Provide the [X, Y] coordinate of the cell's center where the given text is located.  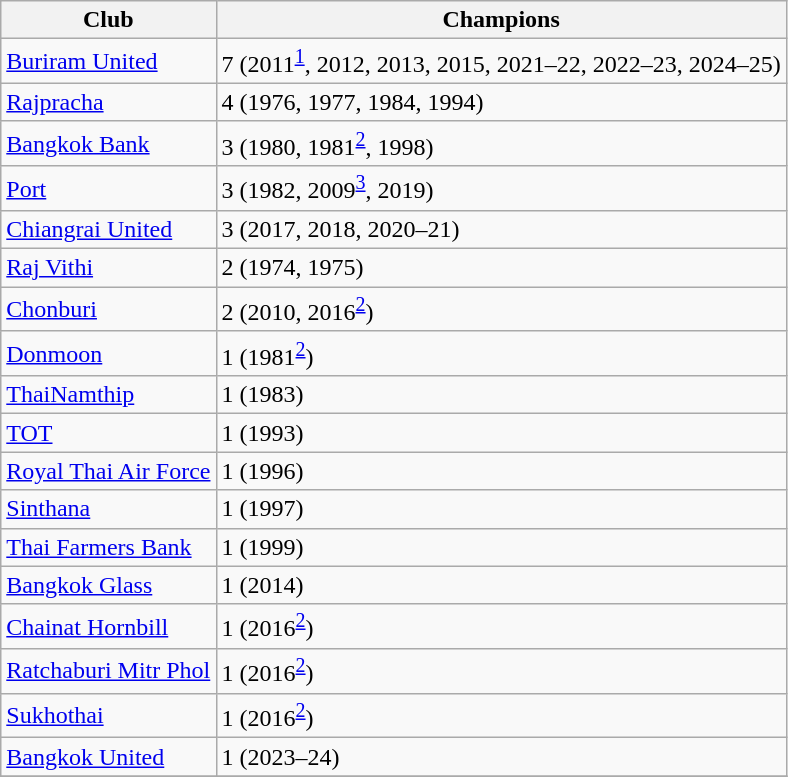
1 (1993) [501, 433]
Thai Farmers Bank [108, 547]
1 (1999) [501, 547]
1 (1997) [501, 509]
Donmoon [108, 354]
3 (2017, 2018, 2020–21) [501, 230]
2 (2010, 20162) [501, 310]
Chiangrai United [108, 230]
Club [108, 20]
Raj Vithi [108, 268]
Chonburi [108, 310]
Buriram United [108, 62]
Sinthana [108, 509]
TOT [108, 433]
Bangkok Glass [108, 585]
Champions [501, 20]
1 (2014) [501, 585]
Port [108, 188]
Bangkok United [108, 757]
Ratchaburi Mitr Phol [108, 672]
Royal Thai Air Force [108, 471]
1 (1983) [501, 395]
Chainat Hornbill [108, 626]
3 (1982, 20093, 2019) [501, 188]
ThaiNamthip [108, 395]
Bangkok Bank [108, 144]
Sukhothai [108, 716]
Rajpracha [108, 102]
1 (2023–24) [501, 757]
2 (1974, 1975) [501, 268]
7 (20111, 2012, 2013, 2015, 2021–22, 2022–23, 2024–25) [501, 62]
1 (19812) [501, 354]
3 (1980, 19812, 1998) [501, 144]
1 (1996) [501, 471]
4 (1976, 1977, 1984, 1994) [501, 102]
